For the text-containing cell, return its midpoint in (X, Y) coordinate format. 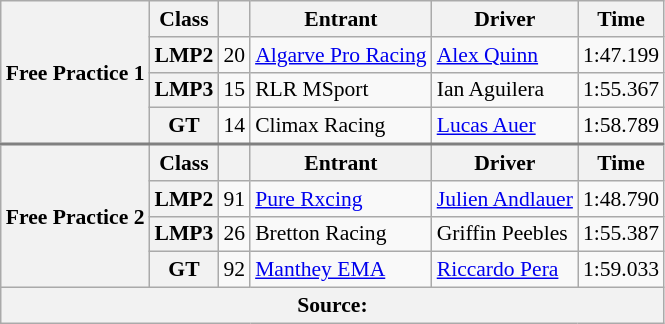
Alex Quinn (505, 55)
1:55.367 (621, 90)
Free Practice 1 (76, 72)
Ian Aguilera (505, 90)
91 (234, 199)
Bretton Racing (341, 234)
26 (234, 234)
20 (234, 55)
Julien Andlauer (505, 199)
Lucas Auer (505, 126)
Free Practice 2 (76, 216)
1:58.789 (621, 126)
1:55.387 (621, 234)
Manthey EMA (341, 270)
1:48.790 (621, 199)
92 (234, 270)
Griffin Peebles (505, 234)
Pure Rxcing (341, 199)
1:59.033 (621, 270)
1:47.199 (621, 55)
RLR MSport (341, 90)
14 (234, 126)
Climax Racing (341, 126)
Algarve Pro Racing (341, 55)
Source: (332, 306)
15 (234, 90)
Riccardo Pera (505, 270)
